Capture the cell that displays the provided text and extract its [X, Y] central coordinate. 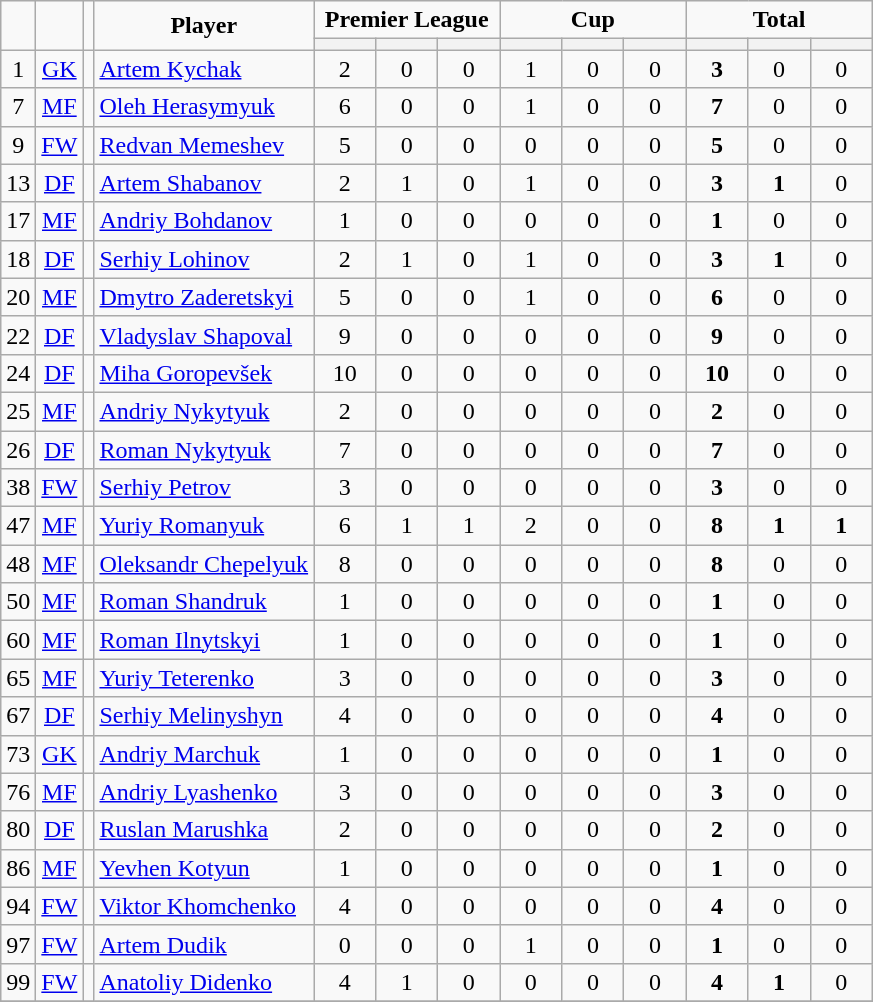
Roman Nykytyuk [204, 449]
Andriy Marchuk [204, 754]
94 [18, 906]
60 [18, 640]
24 [18, 373]
26 [18, 449]
86 [18, 868]
Serhiy Melinyshyn [204, 716]
48 [18, 564]
Serhiy Lohinov [204, 259]
Andriy Nykytyuk [204, 411]
97 [18, 944]
Ruslan Marushka [204, 830]
67 [18, 716]
18 [18, 259]
25 [18, 411]
38 [18, 488]
22 [18, 335]
20 [18, 297]
Cup [593, 20]
Oleh Herasymyuk [204, 107]
80 [18, 830]
Anatoliy Didenko [204, 982]
76 [18, 792]
Viktor Khomchenko [204, 906]
Andriy Lyashenko [204, 792]
65 [18, 678]
Artem Kychak [204, 69]
Premier League [407, 20]
Miha Goropevšek [204, 373]
Vladyslav Shapoval [204, 335]
Yuriy Teterenko [204, 678]
Artem Shabanov [204, 183]
Yevhen Kotyun [204, 868]
73 [18, 754]
13 [18, 183]
Roman Ilnytskyi [204, 640]
Artem Dudik [204, 944]
50 [18, 602]
Serhiy Petrov [204, 488]
Redvan Memeshev [204, 145]
Yuriy Romanyuk [204, 526]
Dmytro Zaderetskyi [204, 297]
Total [779, 20]
Oleksandr Chepelyuk [204, 564]
17 [18, 221]
Player [204, 26]
Andriy Bohdanov [204, 221]
99 [18, 982]
47 [18, 526]
Roman Shandruk [204, 602]
